From the cell containing the given text, extract its center point as [X, Y] coordinate. 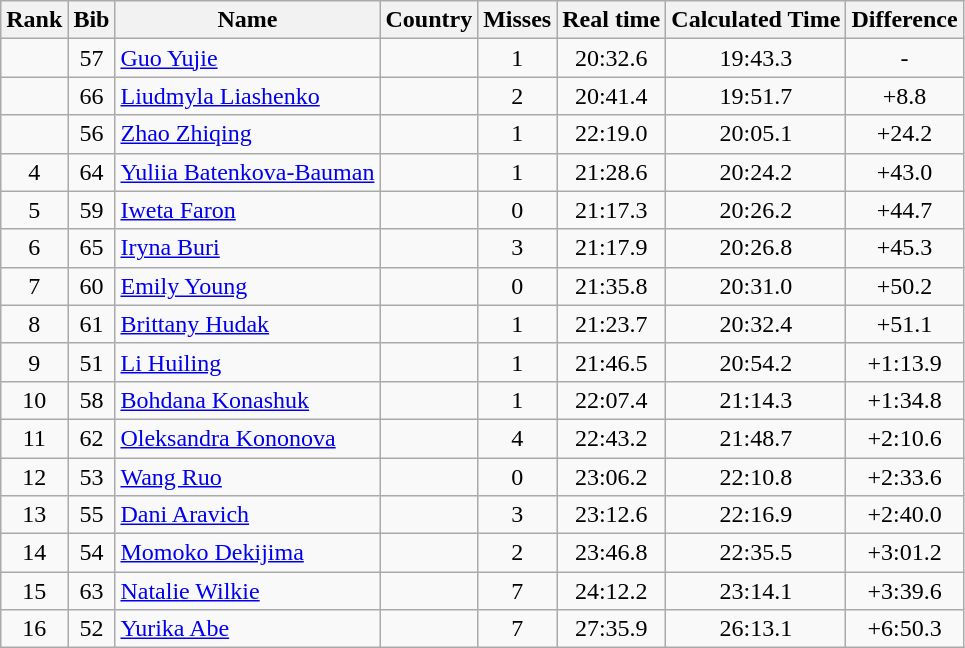
26:13.1 [756, 629]
23:46.8 [612, 553]
22:07.4 [612, 400]
Bohdana Konashuk [248, 400]
23:06.2 [612, 477]
21:35.8 [612, 286]
Brittany Hudak [248, 324]
Oleksandra Kononova [248, 438]
+1:34.8 [904, 400]
21:48.7 [756, 438]
Natalie Wilkie [248, 591]
51 [92, 362]
Zhao Zhiqing [248, 134]
Emily Young [248, 286]
Yuliia Batenkova-Bauman [248, 172]
23:12.6 [612, 515]
21:46.5 [612, 362]
+51.1 [904, 324]
21:17.3 [612, 210]
52 [92, 629]
53 [92, 477]
Li Huiling [248, 362]
63 [92, 591]
Wang Ruo [248, 477]
22:19.0 [612, 134]
23:14.1 [756, 591]
56 [92, 134]
+50.2 [904, 286]
59 [92, 210]
15 [34, 591]
20:24.2 [756, 172]
Rank [34, 20]
Iweta Faron [248, 210]
Bib [92, 20]
14 [34, 553]
60 [92, 286]
65 [92, 248]
+43.0 [904, 172]
58 [92, 400]
Real time [612, 20]
20:26.2 [756, 210]
5 [34, 210]
27:35.9 [612, 629]
10 [34, 400]
- [904, 58]
22:35.5 [756, 553]
20:32.6 [612, 58]
Misses [518, 20]
Difference [904, 20]
24:12.2 [612, 591]
20:32.4 [756, 324]
66 [92, 96]
20:41.4 [612, 96]
64 [92, 172]
20:54.2 [756, 362]
Yurika Abe [248, 629]
Name [248, 20]
22:43.2 [612, 438]
+45.3 [904, 248]
6 [34, 248]
55 [92, 515]
+2:40.0 [904, 515]
11 [34, 438]
54 [92, 553]
+2:10.6 [904, 438]
+1:13.9 [904, 362]
19:43.3 [756, 58]
20:26.8 [756, 248]
+8.8 [904, 96]
22:16.9 [756, 515]
57 [92, 58]
13 [34, 515]
19:51.7 [756, 96]
Iryna Buri [248, 248]
+2:33.6 [904, 477]
22:10.8 [756, 477]
21:23.7 [612, 324]
+3:01.2 [904, 553]
Liudmyla Liashenko [248, 96]
20:31.0 [756, 286]
21:17.9 [612, 248]
21:14.3 [756, 400]
8 [34, 324]
+6:50.3 [904, 629]
Dani Aravich [248, 515]
12 [34, 477]
Momoko Dekijima [248, 553]
21:28.6 [612, 172]
16 [34, 629]
62 [92, 438]
+3:39.6 [904, 591]
+44.7 [904, 210]
+24.2 [904, 134]
Guo Yujie [248, 58]
9 [34, 362]
61 [92, 324]
Country [429, 20]
20:05.1 [756, 134]
Calculated Time [756, 20]
